Detect which cell encompasses the target text, then output its (x, y) center coordinate. 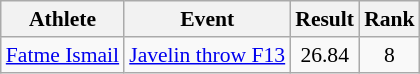
Rank (390, 19)
Result (324, 19)
Javelin throw F13 (207, 55)
8 (390, 55)
Athlete (62, 19)
Event (207, 19)
26.84 (324, 55)
Fatme Ismail (62, 55)
